Locate the cell with the specified text and output its (x, y) center coordinate. 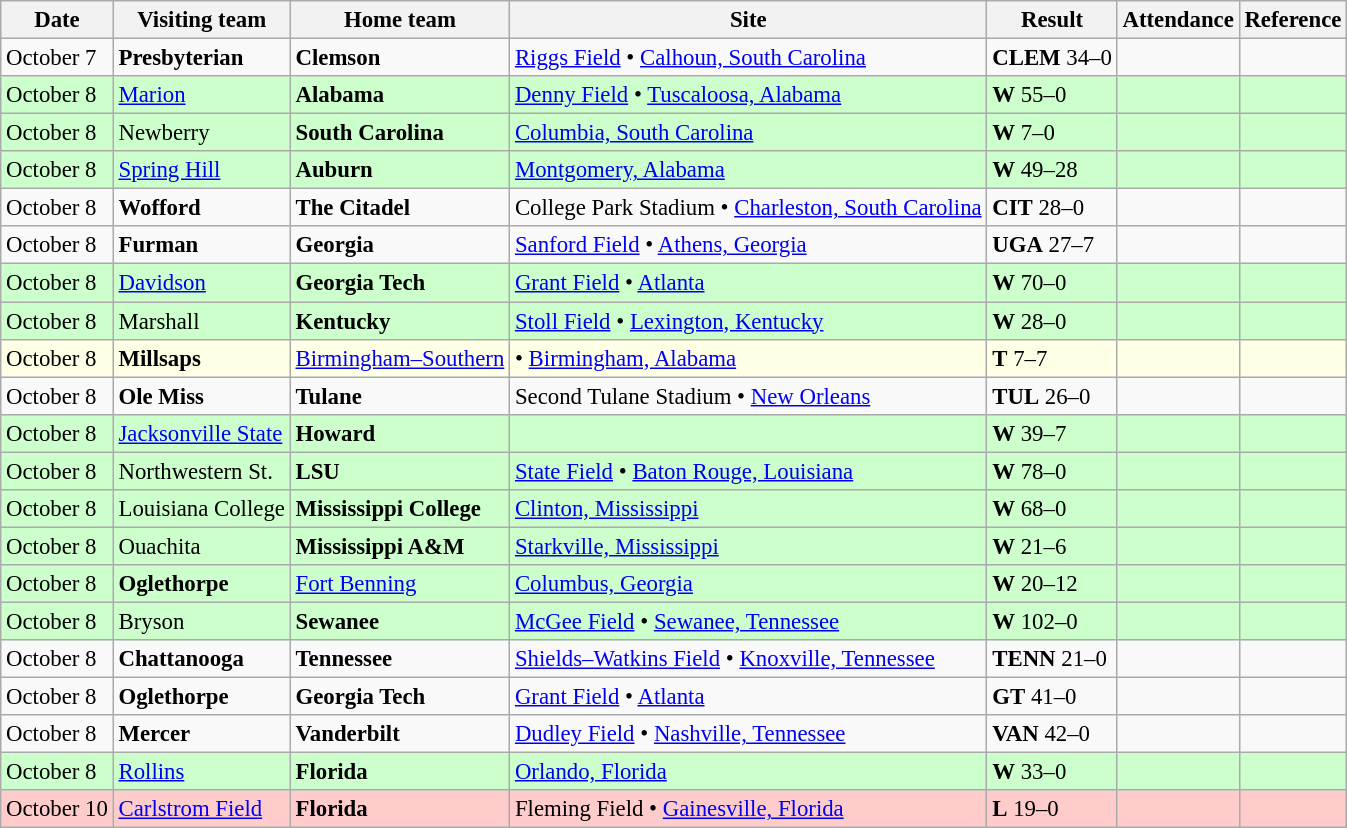
McGee Field • Sewanee, Tennessee (748, 621)
Result (1052, 20)
W 68–0 (1052, 509)
Newberry (202, 133)
State Field • Baton Rouge, Louisiana (748, 471)
Shields–Watkins Field • Knoxville, Tennessee (748, 659)
Mississippi A&M (400, 546)
Columbia, South Carolina (748, 133)
Home team (400, 20)
Vanderbilt (400, 734)
W 20–12 (1052, 584)
W 21–6 (1052, 546)
October 7 (57, 58)
Fort Benning (400, 584)
Birmingham–Southern (400, 358)
Clinton, Mississippi (748, 509)
Ouachita (202, 546)
TUL 26–0 (1052, 396)
Mississippi College (400, 509)
Denny Field • Tuscaloosa, Alabama (748, 95)
Alabama (400, 95)
Auburn (400, 170)
W 78–0 (1052, 471)
South Carolina (400, 133)
VAN 42–0 (1052, 734)
GT 41–0 (1052, 697)
Sanford Field • Athens, Georgia (748, 245)
Davidson (202, 283)
Date (57, 20)
T 7–7 (1052, 358)
Marion (202, 95)
W 49–28 (1052, 170)
Orlando, Florida (748, 772)
Visiting team (202, 20)
The Citadel (400, 208)
TENN 21–0 (1052, 659)
Jacksonville State (202, 433)
W 102–0 (1052, 621)
Wofford (202, 208)
W 28–0 (1052, 321)
Starkville, Mississippi (748, 546)
Millsaps (202, 358)
UGA 27–7 (1052, 245)
Reference (1293, 20)
Fleming Field • Gainesville, Florida (748, 809)
CIT 28–0 (1052, 208)
Clemson (400, 58)
Dudley Field • Nashville, Tennessee (748, 734)
Mercer (202, 734)
W 55–0 (1052, 95)
Kentucky (400, 321)
Sewanee (400, 621)
Bryson (202, 621)
Presbyterian (202, 58)
W 7–0 (1052, 133)
Ole Miss (202, 396)
Carlstrom Field (202, 809)
Rollins (202, 772)
Howard (400, 433)
Site (748, 20)
Louisiana College (202, 509)
Attendance (1178, 20)
Stoll Field • Lexington, Kentucky (748, 321)
L 19–0 (1052, 809)
October 10 (57, 809)
Spring Hill (202, 170)
Second Tulane Stadium • New Orleans (748, 396)
Tennessee (400, 659)
Furman (202, 245)
CLEM 34–0 (1052, 58)
Riggs Field • Calhoun, South Carolina (748, 58)
W 39–7 (1052, 433)
LSU (400, 471)
Northwestern St. (202, 471)
Tulane (400, 396)
W 33–0 (1052, 772)
Marshall (202, 321)
Columbus, Georgia (748, 584)
Chattanooga (202, 659)
College Park Stadium • Charleston, South Carolina (748, 208)
W 70–0 (1052, 283)
Montgomery, Alabama (748, 170)
Georgia (400, 245)
• Birmingham, Alabama (748, 358)
